For the text-containing cell, return its midpoint in [X, Y] coordinate format. 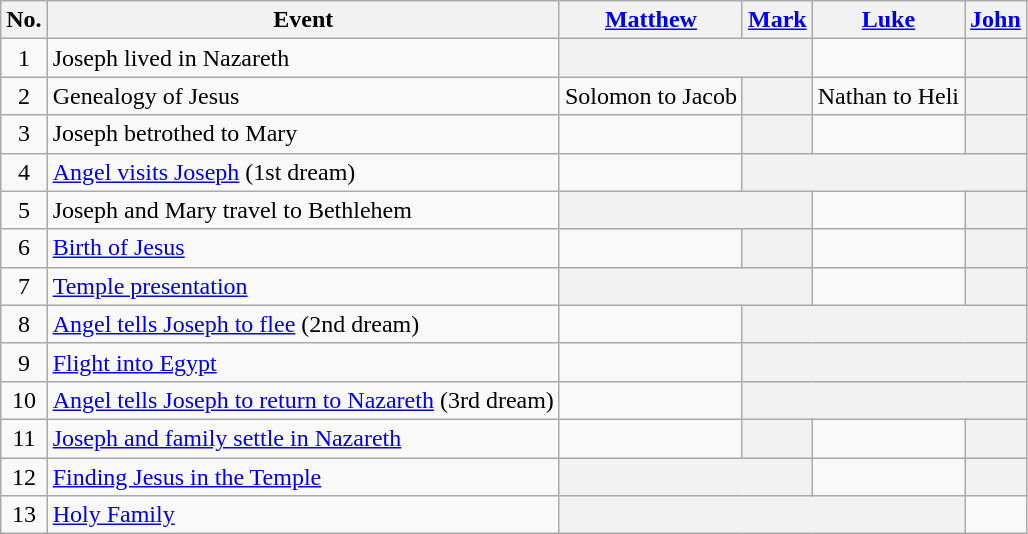
12 [24, 477]
8 [24, 324]
13 [24, 515]
John [996, 20]
Joseph lived in Nazareth [303, 58]
7 [24, 286]
Event [303, 20]
Birth of Jesus [303, 248]
5 [24, 210]
Temple presentation [303, 286]
4 [24, 172]
Mark [777, 20]
Holy Family [303, 515]
Genealogy of Jesus [303, 96]
6 [24, 248]
Matthew [650, 20]
Joseph betrothed to Mary [303, 134]
3 [24, 134]
Finding Jesus in the Temple [303, 477]
9 [24, 362]
Angel visits Joseph (1st dream) [303, 172]
10 [24, 400]
11 [24, 438]
Luke [888, 20]
Angel tells Joseph to flee (2nd dream) [303, 324]
1 [24, 58]
Joseph and Mary travel to Bethlehem [303, 210]
Angel tells Joseph to return to Nazareth (3rd dream) [303, 400]
Solomon to Jacob [650, 96]
Nathan to Heli [888, 96]
No. [24, 20]
Joseph and family settle in Nazareth [303, 438]
Flight into Egypt [303, 362]
2 [24, 96]
